Scan for the cell matching the given text and deliver its (x, y) coordinate at center. 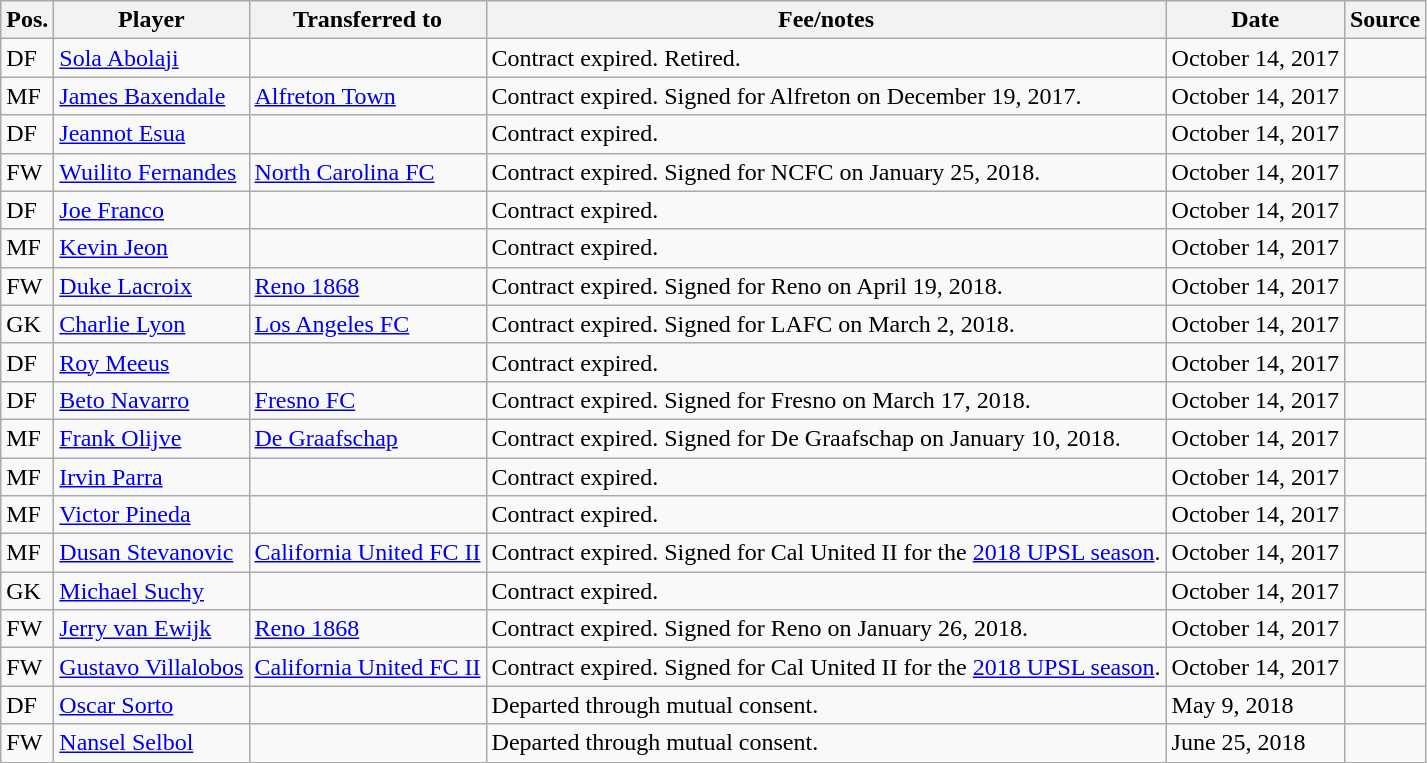
Contract expired. Signed for NCFC on January 25, 2018. (826, 172)
Contract expired. Signed for Reno on January 26, 2018. (826, 629)
Sola Abolaji (152, 58)
Charlie Lyon (152, 324)
Kevin Jeon (152, 248)
Contract expired. Signed for LAFC on March 2, 2018. (826, 324)
Frank Olijve (152, 438)
May 9, 2018 (1255, 705)
Jeannot Esua (152, 134)
Fee/notes (826, 20)
Transferred to (368, 20)
Contract expired. Retired. (826, 58)
Contract expired. Signed for Alfreton on December 19, 2017. (826, 96)
Contract expired. Signed for Fresno on March 17, 2018. (826, 400)
Irvin Parra (152, 477)
Fresno FC (368, 400)
Nansel Selbol (152, 743)
Date (1255, 20)
Jerry van Ewijk (152, 629)
Michael Suchy (152, 591)
North Carolina FC (368, 172)
De Graafschap (368, 438)
Gustavo Villalobos (152, 667)
Dusan Stevanovic (152, 553)
Duke Lacroix (152, 286)
Pos. (28, 20)
Source (1384, 20)
Alfreton Town (368, 96)
June 25, 2018 (1255, 743)
Roy Meeus (152, 362)
Contract expired. Signed for Reno on April 19, 2018. (826, 286)
Beto Navarro (152, 400)
James Baxendale (152, 96)
Los Angeles FC (368, 324)
Joe Franco (152, 210)
Player (152, 20)
Contract expired. Signed for De Graafschap on January 10, 2018. (826, 438)
Oscar Sorto (152, 705)
Victor Pineda (152, 515)
Wuilito Fernandes (152, 172)
